Capture the cell that displays the provided text and extract its [x, y] central coordinate. 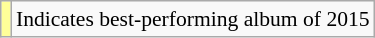
Indicates best-performing album of 2015 [193, 19]
